Extract the [X, Y] coordinate from the center of the cell holding the provided text.  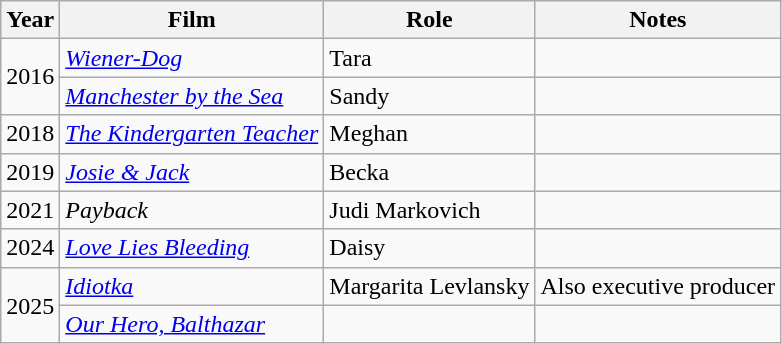
Payback [192, 210]
Idiotka [192, 286]
Sandy [430, 96]
2016 [30, 77]
Our Hero, Balthazar [192, 324]
2018 [30, 134]
Love Lies Bleeding [192, 248]
2024 [30, 248]
Meghan [430, 134]
2021 [30, 210]
Daisy [430, 248]
Tara [430, 58]
Judi Markovich [430, 210]
Margarita Levlansky [430, 286]
Notes [658, 20]
Becka [430, 172]
Manchester by the Sea [192, 96]
Film [192, 20]
2019 [30, 172]
Josie & Jack [192, 172]
Wiener-Dog [192, 58]
Role [430, 20]
Also executive producer [658, 286]
2025 [30, 305]
The Kindergarten Teacher [192, 134]
Year [30, 20]
